Pinpoint the cell where the given text exists, returning its [x, y] midpoint coordinate. 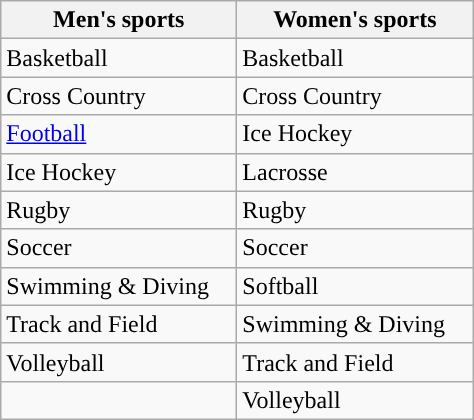
Softball [355, 286]
Men's sports [119, 20]
Women's sports [355, 20]
Football [119, 134]
Lacrosse [355, 172]
